From the cell containing the given text, extract its center point as (X, Y) coordinate. 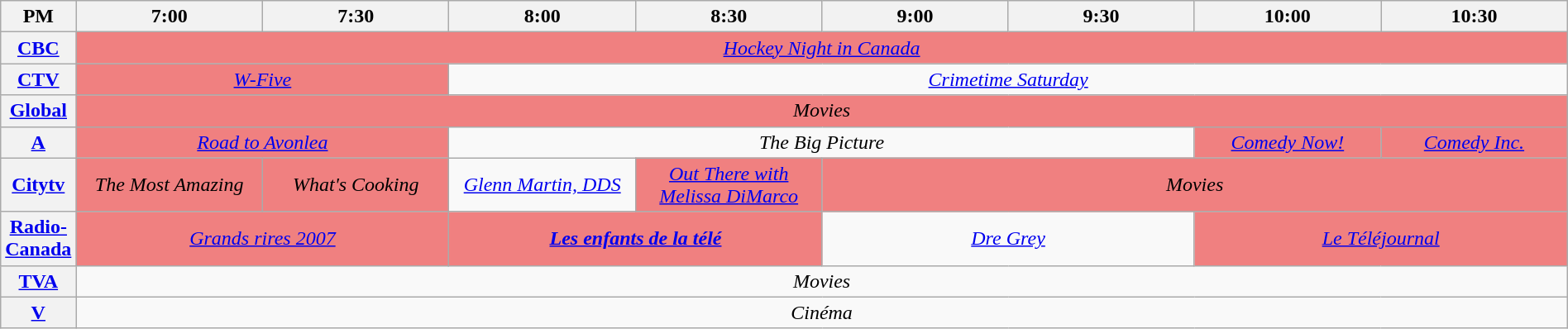
Out There with Melissa DiMarco (729, 185)
The Most Amazing (170, 185)
Crimetime Saturday (1008, 79)
V (38, 312)
7:00 (170, 17)
PM (38, 17)
Road to Avonlea (263, 142)
Les enfants de la télé (635, 238)
What's Cooking (356, 185)
10:30 (1475, 17)
8:00 (543, 17)
9:30 (1102, 17)
The Big Picture (822, 142)
Dre Grey (1008, 238)
7:30 (356, 17)
Glenn Martin, DDS (543, 185)
Radio-Canada (38, 238)
A (38, 142)
9:00 (915, 17)
CBC (38, 48)
Cinéma (822, 312)
CTV (38, 79)
Comedy Now! (1288, 142)
W-Five (263, 79)
Hockey Night in Canada (822, 48)
Comedy Inc. (1475, 142)
Le Téléjournal (1381, 238)
8:30 (729, 17)
Citytv (38, 185)
10:00 (1288, 17)
Grands rires 2007 (263, 238)
TVA (38, 281)
Global (38, 111)
